Locate the cell with the specified text and output its [X, Y] center coordinate. 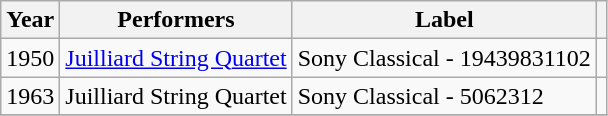
1963 [30, 96]
Sony Classical - 19439831102 [444, 58]
1950 [30, 58]
Performers [176, 20]
Label [444, 20]
Year [30, 20]
Sony Classical - 5062312 [444, 96]
